Detect which cell encompasses the target text, then output its [x, y] center coordinate. 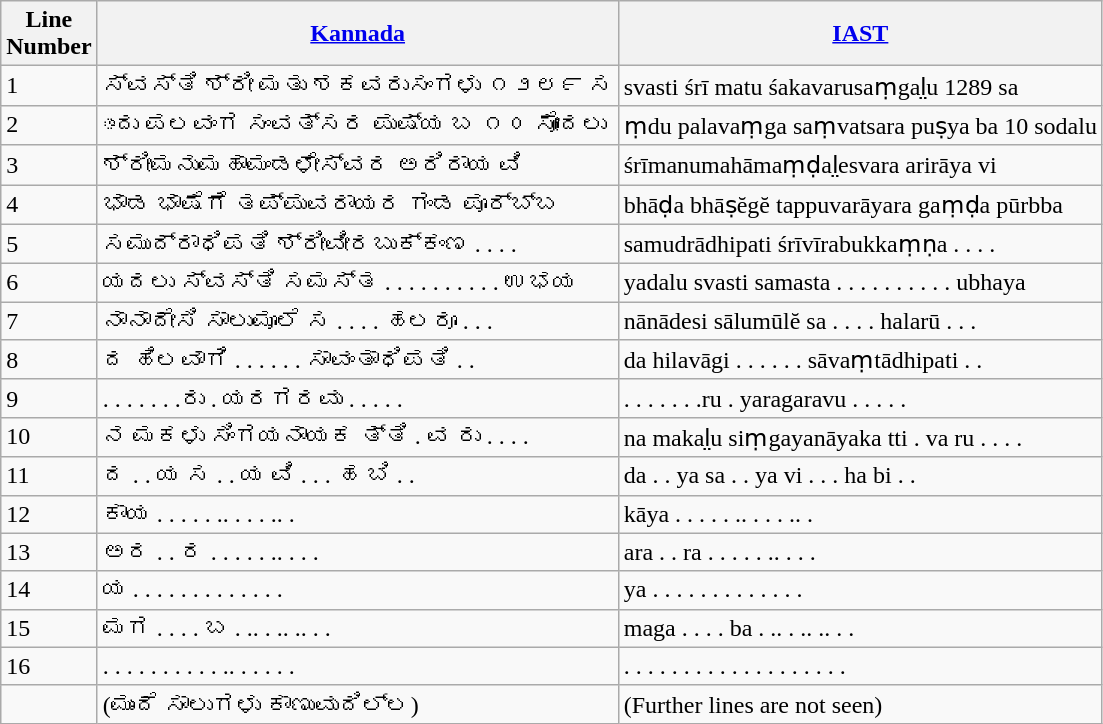
ಯ . . . . . . . . . . . . . [358, 590]
śrīmanumahāmaṃḍal̤esvara arirāya vi [860, 165]
6 [49, 283]
3 [49, 165]
na makal̤u siṃgayanāyaka tti . va ru . . . . [860, 437]
maga . . . . ba . .. . .. .. . . [860, 628]
ಯದಲು ಸ್ವಸ್ತಿ ಸಮಸ್ತ . . . . . . . . . . ಉಭಯ [358, 283]
ಸ್ವಸ್ತಿ ಶ್ರೀ ಮತು ಶಕವರುಸಂಗಳು ೧೨೮೯ ಸ [358, 86]
ya . . . . . . . . . . . . . [860, 590]
kāya . . . . . .. . . . .. . [860, 514]
ṃdu palavaṃga saṃvatsara puṣya ba 10 sodalu [860, 125]
2 [49, 125]
14 [49, 590]
ದ . . ಯ ಸ . . ಯ ವಿ . . . ಹ ಬಿ . . [358, 476]
5 [49, 244]
8 [49, 360]
nānādesi sālumūlĕ sa . . . . halarū . . . [860, 321]
yadalu svasti samasta . . . . . . . . . . ubhaya [860, 283]
ನ ಮಕಳು ಸಿಂಗಯನಾಯಕ ತ್ತಿ . ವ ರು . . . . [358, 437]
ಕಾಯ . . . . . .. . . . .. . [358, 514]
Kannada [358, 34]
ಮಗ . . . . ಬ . .. . .. .. . . [358, 628]
ನಾನಾದೇಸಿ ಸಾಲುಮೂಲೆ ಸ . . . . ಹಲರೂ . . . [358, 321]
LineNumber [49, 34]
ara . . ra . . . . . .. . . . [860, 552]
7 [49, 321]
svasti śrī matu śakavarusaṃgal̤u 1289 sa [860, 86]
. . . . . . . . . . .. . . . . . [358, 666]
(ಮುಂದೆ ಸಾಲುಗಳು ಕಾಣುವುದಿಲ್ಲ) [358, 704]
ಂದು ಪಲವಂಗ ಸಂವತ್ಸರ ಪುಷ್ಯ ಬ ೧೦ ಸೋದಲು [358, 125]
11 [49, 476]
ಅರ . . ರ . . . . . .. . . . [358, 552]
12 [49, 514]
IAST [860, 34]
. . . . . . .ru . yaragaravu . . . . . [860, 398]
ಶ್ರೀಮನುಮಹಾಮಂಡಳೇಸ್ವರ ಅರಿರಾಯ ವಿ [358, 165]
13 [49, 552]
samudrādhipati śrīvīrabukkaṃṇa . . . . [860, 244]
da . . ya sa . . ya vi . . . ha bi . . [860, 476]
ದ ಹಿಲವಾಗಿ . . . . . . ಸಾವಂತಾಧಿಪತಿ . . [358, 360]
4 [49, 204]
bhāḍa bhāṣĕgĕ tappuvarāyara gaṃḍa pūrbba [860, 204]
. . . . . . . . . . . . . . . . . . . [860, 666]
da hilavāgi . . . . . . sāvaṃtādhipati . . [860, 360]
15 [49, 628]
(Further lines are not seen) [860, 704]
9 [49, 398]
ಸಮುದ್ರಾಧಿಪತಿ ಶ್ರೀವೀರಬುಕ್ಕಂಣ . . . . [358, 244]
1 [49, 86]
10 [49, 437]
ಭಾಡ ಭಾಷೆಗೆ ತಪ್ಪುವರಾಯರ ಗಂಡ ಪೂರ್ಬ್ಬ [358, 204]
. . . . . . .ರು . ಯರಗರವು . . . . . [358, 398]
16 [49, 666]
